Determine the [x, y] coordinate at the center of the cell enclosing the given text.  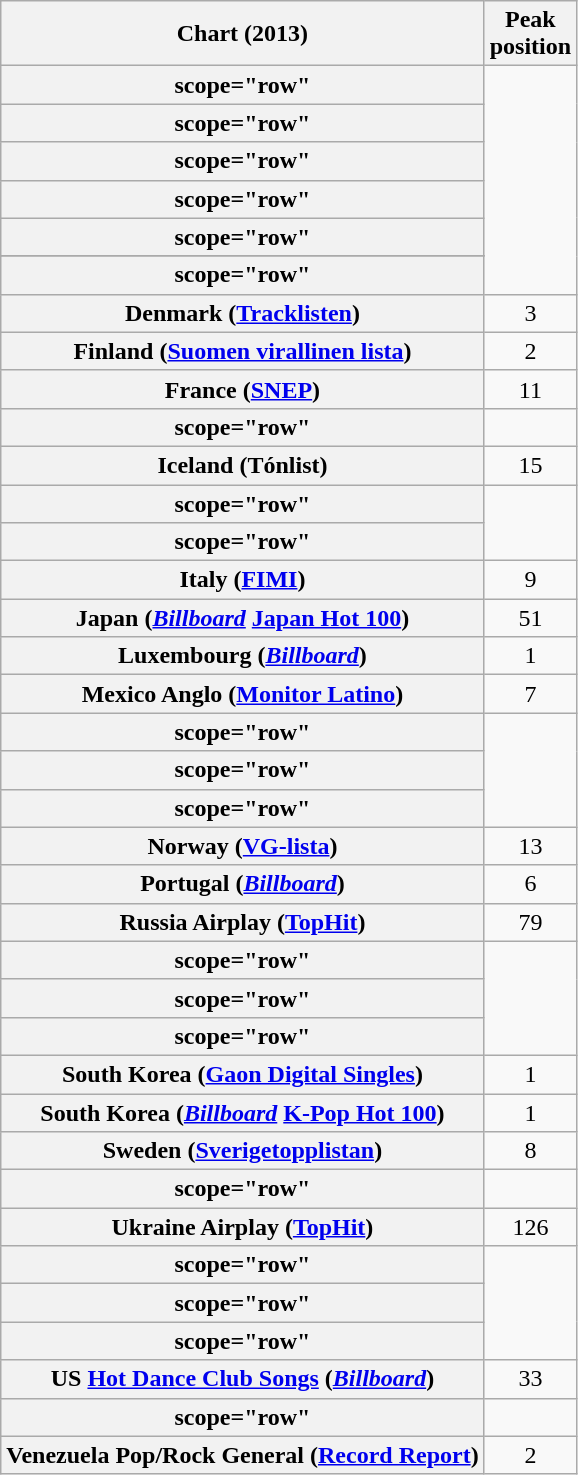
Luxembourg (Billboard) [242, 656]
US Hot Dance Club Songs (Billboard) [242, 1379]
79 [530, 922]
South Korea (Gaon Digital Singles) [242, 1074]
Italy (FIMI) [242, 580]
11 [530, 389]
9 [530, 580]
Norway (VG-lista) [242, 846]
Ukraine Airplay (TopHit) [242, 1227]
13 [530, 846]
Denmark (Tracklisten) [242, 313]
Portugal (Billboard) [242, 884]
France (SNEP) [242, 389]
51 [530, 618]
Japan (Billboard Japan Hot 100) [242, 618]
7 [530, 694]
Russia Airplay (TopHit) [242, 922]
Peakposition [530, 34]
South Korea (Billboard K-Pop Hot 100) [242, 1113]
8 [530, 1151]
Mexico Anglo (Monitor Latino) [242, 694]
33 [530, 1379]
126 [530, 1227]
15 [530, 465]
3 [530, 313]
Venezuela Pop/Rock General (Record Report) [242, 1455]
6 [530, 884]
Sweden (Sverigetopplistan) [242, 1151]
Iceland (Tónlist) [242, 465]
Finland (Suomen virallinen lista) [242, 351]
Chart (2013) [242, 34]
